Scan for the cell matching the given text and deliver its (x, y) coordinate at center. 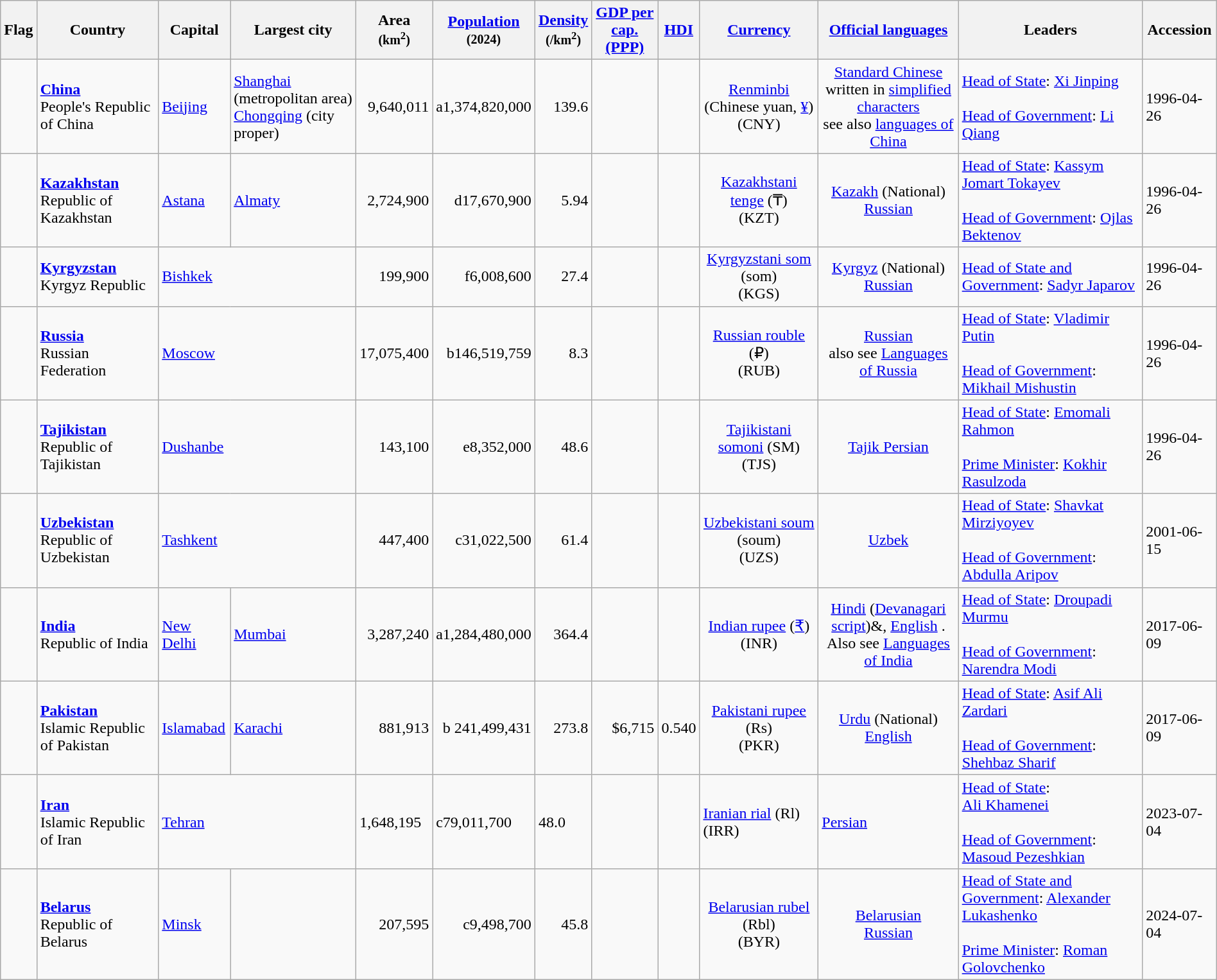
Belarusian rubel (Rbl) (BYR) (759, 924)
Kyrgyz (National)Russian (888, 277)
Iranian rial (Rl) (IRR) (759, 821)
Renminbi (Chinese yuan, ¥)(CNY) (759, 107)
Russian rouble (₽) (RUB) (759, 353)
1,648,195 (394, 821)
Head of State:Ali KhameneiHead of Government: Masoud Pezeshkian (1050, 821)
Kyrgyzstani som (som)(KGS) (759, 277)
Head of State: Droupadi MurmuHead of Government: Narendra Modi (1050, 634)
0.540 (679, 728)
Largest city (293, 30)
c9,498,700 (484, 924)
HDI (679, 30)
273.8 (563, 728)
a1,374,820,000 (484, 107)
Astana (194, 200)
Uzbek (888, 540)
Density(/km2) (563, 30)
New Delhi (194, 634)
27.4 (563, 277)
Country (98, 30)
Tashkent (257, 540)
Leaders (1050, 30)
KyrgyzstanKyrgyz Republic (98, 277)
Accession (1180, 30)
Mumbai (293, 634)
Head of State: Asif Ali ZardariHead of Government: Shehbaz Sharif (1050, 728)
Tajik Persian (888, 447)
Head of State: Kassym Jomart TokayevHead of Government: Ojlas Bektenov (1050, 200)
Pakistani rupee (Rs)(PKR) (759, 728)
Tajikistani somoni (SM)(TJS) (759, 447)
364.4 (563, 634)
Dushanbe (257, 447)
Moscow (257, 353)
Head of State: Xi JinpingHead of Government: Li Qiang (1050, 107)
Indian rupee (₹) (INR) (759, 634)
KazakhstanRepublic of Kazakhstan (98, 200)
TajikistanRepublic of Tajikistan (98, 447)
BelarusianRussian (888, 924)
IranIslamic Republic of Iran (98, 821)
e8,352,000 (484, 447)
Tehran (257, 821)
Persian (888, 821)
3,287,240 (394, 634)
BelarusRepublic of Belarus (98, 924)
Population(2024) (484, 30)
Minsk (194, 924)
Hindi (Devanagari script)&, English . Also see Languages of India (888, 634)
139.6 (563, 107)
48.0 (563, 821)
Currency (759, 30)
Beijing (194, 107)
8.3 (563, 353)
61.4 (563, 540)
Head of State and Government: Sadyr Japarov (1050, 277)
Islamabad (194, 728)
Flag (19, 30)
Capital (194, 30)
a1,284,480,000 (484, 634)
Karachi (293, 728)
45.8 (563, 924)
5.94 (563, 200)
199,900 (394, 277)
2001-06-15 (1180, 540)
Head of State and Government: Alexander LukashenkoPrime Minister: Roman Golovchenko (1050, 924)
ChinaPeople's Republic of China (98, 107)
$6,715 (625, 728)
PakistanIslamic Republic of Pakistan (98, 728)
RussiaRussian Federation (98, 353)
Uzbekistani soum (soum)(UZS) (759, 540)
Russian also see Languages of Russia (888, 353)
17,075,400 (394, 353)
2023-07-04 (1180, 821)
Bishkek (257, 277)
207,595 (394, 924)
d17,670,900 (484, 200)
143,100 (394, 447)
c31,022,500 (484, 540)
Head of State: Vladimir PutinHead of Government: Mikhail Mishustin (1050, 353)
Area(km2) (394, 30)
Almaty (293, 200)
b 241,499,431 (484, 728)
Urdu (National)English (888, 728)
881,913 (394, 728)
Kazakh (National)Russian (888, 200)
Official languages (888, 30)
2,724,900 (394, 200)
2024-07-04 (1180, 924)
Head of State: Shavkat MirziyoyevHead of Government: Abdulla Aripov (1050, 540)
Standard Chinese written in simplified characterssee also languages of China (888, 107)
GDP per cap.(PPP) (625, 30)
UzbekistanRepublic of Uzbekistan (98, 540)
Kazakhstani tenge (₸) (KZT) (759, 200)
b146,519,759 (484, 353)
48.6 (563, 447)
IndiaRepublic of India (98, 634)
c79,011,700 (484, 821)
f6,008,600 (484, 277)
Shanghai (metropolitan area)Chongqing (city proper) (293, 107)
Head of State: Emomali RahmonPrime Minister: Kokhir Rasulzoda (1050, 447)
9,640,011 (394, 107)
447,400 (394, 540)
